Scan for the cell matching the given text and deliver its (x, y) coordinate at center. 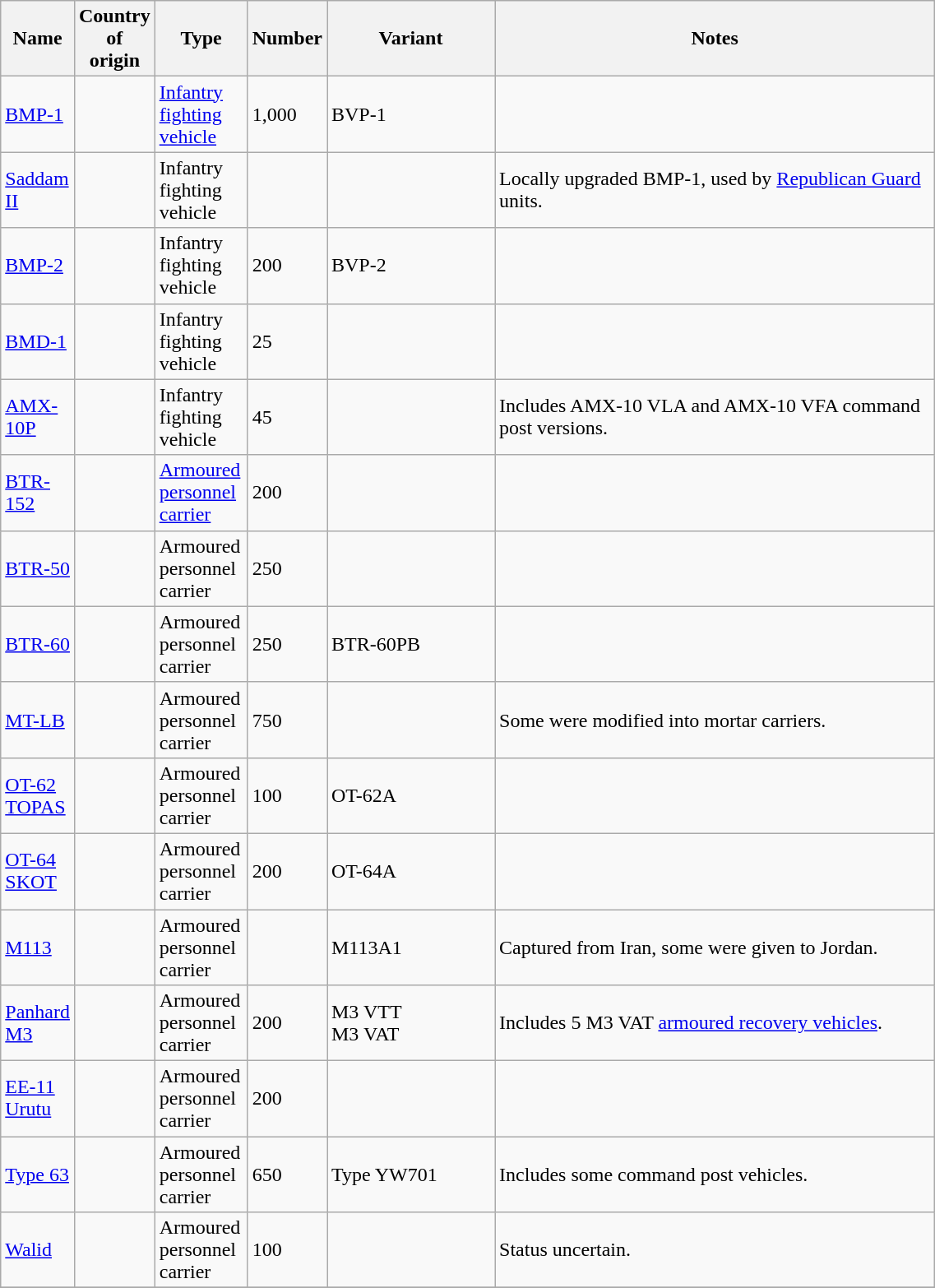
M113A1 (411, 947)
BTR-152 (38, 493)
MT-LB (38, 720)
OT-62 TOPAS (38, 795)
M113 (38, 947)
Captured from Iran, some were given to Jordan. (715, 947)
EE-11 Urutu (38, 1099)
Status uncertain. (715, 1250)
Includes AMX-10 VLA and AMX-10 VFA command post versions. (715, 417)
Type (201, 39)
Name (38, 39)
OT-62A (411, 795)
25 (287, 341)
BMP-1 (38, 114)
Country of origin (114, 39)
Locally upgraded BMP-1, used by Republican Guard units. (715, 190)
OT-64 SKOT (38, 871)
M3 VTT M3 VAT (411, 1023)
750 (287, 720)
650 (287, 1174)
AMX-10P (38, 417)
BTR-50 (38, 568)
OT-64A (411, 871)
Panhard M3 (38, 1023)
Saddam II (38, 190)
Walid (38, 1250)
BMP-2 (38, 266)
Type YW701 (411, 1174)
BVP-2 (411, 266)
45 (287, 417)
Notes (715, 39)
1,000 (287, 114)
Type 63 (38, 1174)
BTR-60 (38, 644)
Some were modified into mortar carriers. (715, 720)
Includes 5 M3 VAT armoured recovery vehicles. (715, 1023)
BMD-1 (38, 341)
BVP-1 (411, 114)
Includes some command post vehicles. (715, 1174)
BTR-60PB (411, 644)
Variant (411, 39)
Number (287, 39)
